Extract the (X, Y) coordinate from the center of the cell holding the provided text.  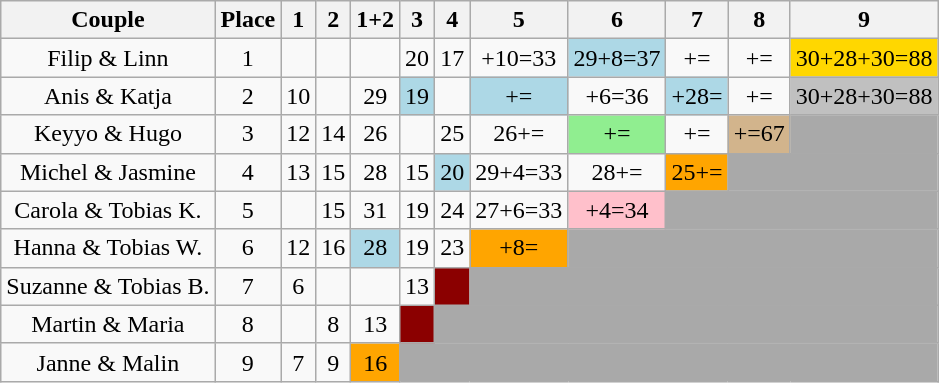
26 (376, 134)
Martin & Maria (108, 324)
31 (376, 210)
25+= (697, 172)
28+= (617, 172)
+10=33 (519, 58)
Anis & Katja (108, 96)
23 (452, 248)
Carola & Tobias K. (108, 210)
14 (334, 134)
Michel & Jasmine (108, 172)
+8= (519, 248)
17 (452, 58)
Keyyo & Hugo (108, 134)
29+8=37 (617, 58)
10 (298, 96)
1+2 (376, 20)
Janne & Malin (108, 362)
+4=34 (617, 210)
Hanna & Tobias W. (108, 248)
Couple (108, 20)
+28= (697, 96)
24 (452, 210)
+=67 (759, 134)
+6=36 (617, 96)
Filip & Linn (108, 58)
26+= (519, 134)
29 (376, 96)
25 (452, 134)
Suzanne & Tobias B. (108, 286)
29+4=33 (519, 172)
27+6=33 (519, 210)
Place (248, 20)
